Extract the (X, Y) coordinate from the center of the cell holding the provided text.  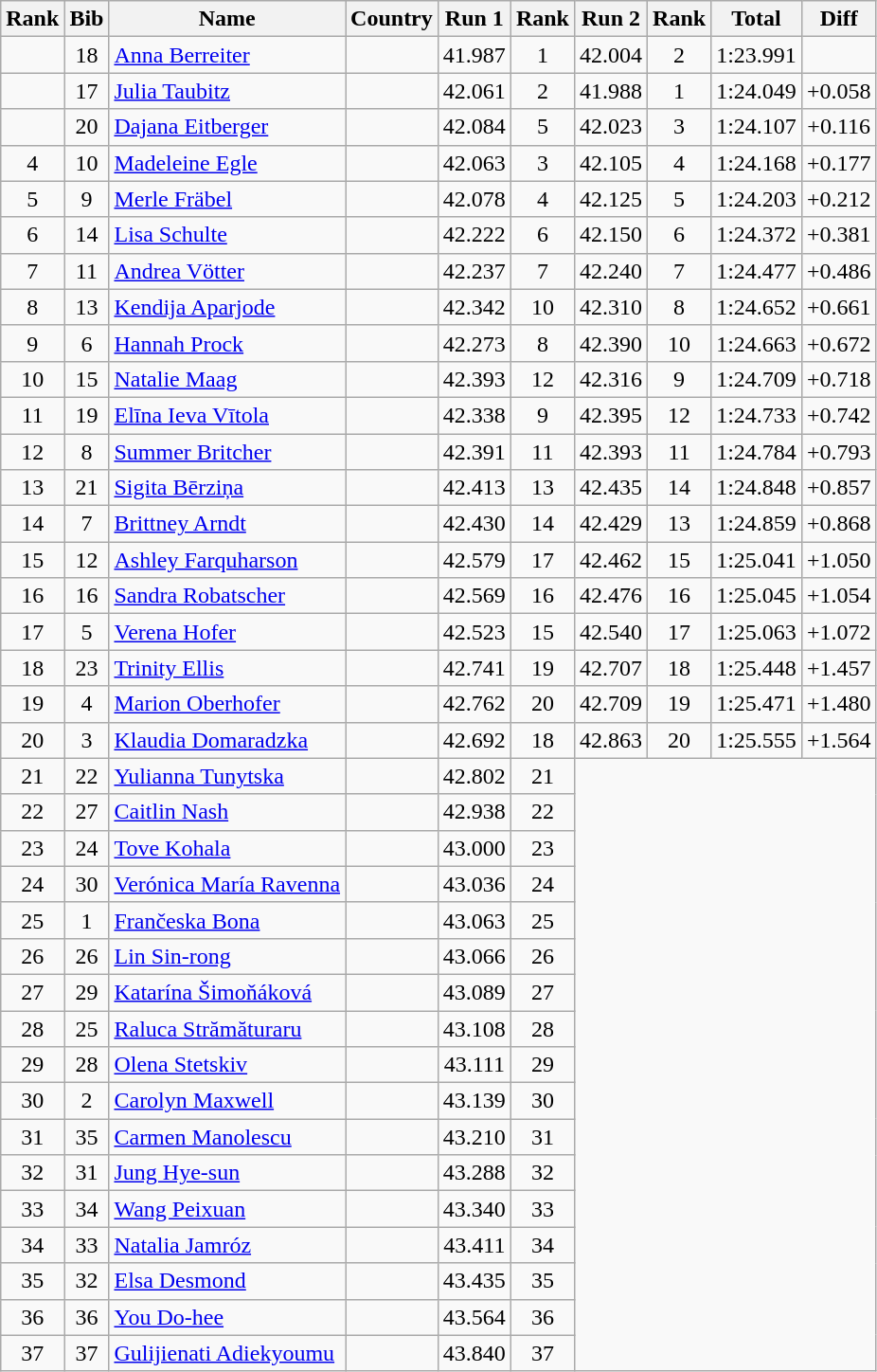
42.240 (610, 271)
42.569 (474, 596)
42.802 (474, 776)
Summer Britcher (227, 452)
+1.480 (839, 704)
Kendija Aparjode (227, 307)
43.139 (474, 1101)
43.111 (474, 1065)
Klaudia Domaradzka (227, 740)
41.987 (474, 55)
42.222 (474, 235)
42.692 (474, 740)
1:24.859 (757, 524)
Hannah Prock (227, 343)
42.938 (474, 812)
Marion Oberhofer (227, 704)
1:24.848 (757, 488)
1:23.991 (757, 55)
+1.564 (839, 740)
42.391 (474, 452)
42.462 (610, 560)
1:25.471 (757, 704)
42.316 (610, 379)
Raluca Strămăturaru (227, 1028)
+1.054 (839, 596)
+0.486 (839, 271)
42.023 (610, 127)
Verena Hofer (227, 632)
42.125 (610, 199)
41.988 (610, 91)
1:24.203 (757, 199)
1:24.663 (757, 343)
Dajana Eitberger (227, 127)
42.579 (474, 560)
1:25.041 (757, 560)
1:24.733 (757, 415)
+0.742 (839, 415)
43.288 (474, 1173)
42.429 (610, 524)
+1.050 (839, 560)
Run 1 (474, 19)
1:24.049 (757, 91)
Gulijienati Adiekyoumu (227, 1353)
Carolyn Maxwell (227, 1101)
Sigita Bērziņa (227, 488)
Trinity Ellis (227, 668)
43.066 (474, 956)
+0.116 (839, 127)
1:24.168 (757, 163)
1:25.063 (757, 632)
+0.868 (839, 524)
42.078 (474, 199)
Bib (87, 19)
+0.381 (839, 235)
+1.457 (839, 668)
42.540 (610, 632)
42.390 (610, 343)
Elsa Desmond (227, 1281)
+0.177 (839, 163)
42.150 (610, 235)
43.340 (474, 1209)
1:24.709 (757, 379)
1:24.784 (757, 452)
43.564 (474, 1317)
Lin Sin-rong (227, 956)
Run 2 (610, 19)
43.210 (474, 1137)
Frančeska Bona (227, 920)
Julia Taubitz (227, 91)
Tove Kohala (227, 848)
1:24.372 (757, 235)
Andrea Vötter (227, 271)
1:25.555 (757, 740)
42.395 (610, 415)
1:25.448 (757, 668)
Yulianna Tunytska (227, 776)
Diff (839, 19)
42.342 (474, 307)
Elīna Ieva Vītola (227, 415)
Wang Peixuan (227, 1209)
Carmen Manolescu (227, 1137)
43.840 (474, 1353)
Total (757, 19)
42.476 (610, 596)
42.707 (610, 668)
1:24.477 (757, 271)
1:25.045 (757, 596)
42.709 (610, 704)
Merle Fräbel (227, 199)
42.063 (474, 163)
Natalie Maag (227, 379)
42.061 (474, 91)
42.741 (474, 668)
42.762 (474, 704)
42.523 (474, 632)
+0.718 (839, 379)
+0.672 (839, 343)
Natalia Jamróz (227, 1245)
+0.212 (839, 199)
42.105 (610, 163)
Anna Berreiter (227, 55)
Caitlin Nash (227, 812)
Jung Hye-sun (227, 1173)
Name (227, 19)
Madeleine Egle (227, 163)
You Do-hee (227, 1317)
Brittney Arndt (227, 524)
43.089 (474, 992)
43.036 (474, 884)
Katarína Šimoňáková (227, 992)
+0.857 (839, 488)
Verónica María Ravenna (227, 884)
+0.661 (839, 307)
43.063 (474, 920)
43.435 (474, 1281)
1:24.652 (757, 307)
+0.058 (839, 91)
Country (392, 19)
43.000 (474, 848)
42.863 (610, 740)
Lisa Schulte (227, 235)
1:24.107 (757, 127)
42.004 (610, 55)
Sandra Robatscher (227, 596)
43.411 (474, 1245)
42.338 (474, 415)
Olena Stetskiv (227, 1065)
42.413 (474, 488)
43.108 (474, 1028)
42.237 (474, 271)
42.310 (610, 307)
+0.793 (839, 452)
42.273 (474, 343)
Ashley Farquharson (227, 560)
42.430 (474, 524)
42.084 (474, 127)
42.435 (610, 488)
+1.072 (839, 632)
